Return the (x, y) coordinate for the center point of the cell that contains the specified text.  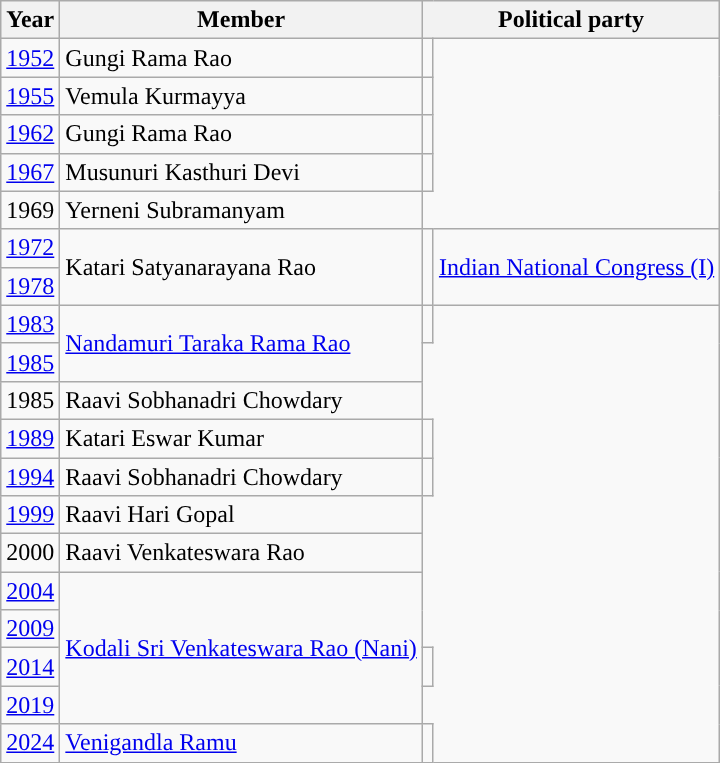
2019 (30, 705)
1967 (30, 172)
2014 (30, 667)
Katari Eswar Kumar (242, 438)
Year (30, 20)
Katari Satyanarayana Rao (242, 267)
1994 (30, 477)
Musunuri Kasthuri Devi (242, 172)
Indian National Congress (I) (576, 267)
1952 (30, 58)
Yerneni Subramanyam (242, 210)
Raavi Hari Gopal (242, 515)
Nandamuri Taraka Rama Rao (242, 343)
1962 (30, 134)
1972 (30, 248)
Political party (570, 20)
1983 (30, 324)
2024 (30, 743)
2009 (30, 629)
Raavi Venkateswara Rao (242, 553)
1969 (30, 210)
Venigandla Ramu (242, 743)
1989 (30, 438)
2000 (30, 553)
Vemula Kurmayya (242, 96)
1955 (30, 96)
1999 (30, 515)
1978 (30, 286)
Member (242, 20)
2004 (30, 591)
Kodali Sri Venkateswara Rao (Nani) (242, 648)
